For the text-containing cell, return its midpoint in (X, Y) coordinate format. 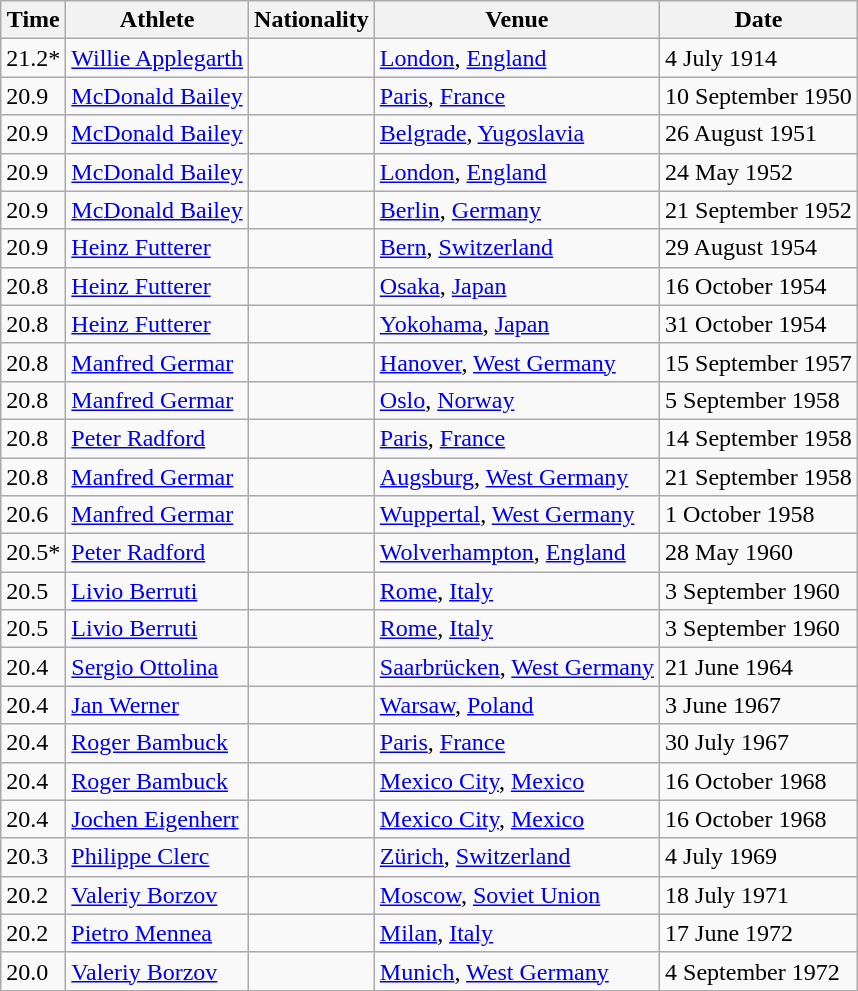
24 May 1952 (759, 172)
20.5* (34, 553)
20.3 (34, 857)
Munich, West Germany (516, 971)
17 June 1972 (759, 933)
28 May 1960 (759, 553)
Pietro Mennea (158, 933)
20.6 (34, 515)
14 September 1958 (759, 438)
4 July 1969 (759, 857)
21 June 1964 (759, 667)
Augsburg, West Germany (516, 477)
26 August 1951 (759, 134)
Saarbrücken, West Germany (516, 667)
1 October 1958 (759, 515)
21 September 1952 (759, 210)
Time (34, 20)
Oslo, Norway (516, 400)
10 September 1950 (759, 96)
Sergio Ottolina (158, 667)
Berlin, Germany (516, 210)
30 July 1967 (759, 743)
31 October 1954 (759, 324)
4 September 1972 (759, 971)
5 September 1958 (759, 400)
Wolverhampton, England (516, 553)
Hanover, West Germany (516, 362)
29 August 1954 (759, 248)
Philippe Clerc (158, 857)
15 September 1957 (759, 362)
16 October 1954 (759, 286)
21 September 1958 (759, 477)
Moscow, Soviet Union (516, 895)
4 July 1914 (759, 58)
Jochen Eigenherr (158, 819)
21.2* (34, 58)
Milan, Italy (516, 933)
Venue (516, 20)
Nationality (312, 20)
Bern, Switzerland (516, 248)
3 June 1967 (759, 705)
Zürich, Switzerland (516, 857)
Osaka, Japan (516, 286)
Warsaw, Poland (516, 705)
Yokohama, Japan (516, 324)
18 July 1971 (759, 895)
Wuppertal, West Germany (516, 515)
20.0 (34, 971)
Athlete (158, 20)
Date (759, 20)
Belgrade, Yugoslavia (516, 134)
Jan Werner (158, 705)
Willie Applegarth (158, 58)
